Search for the cell housing the specified text and yield its [X, Y] center coordinate. 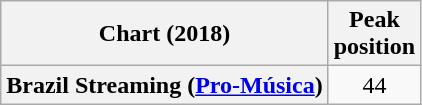
Brazil Streaming (Pro-Música) [164, 85]
44 [374, 85]
Peak position [374, 34]
Chart (2018) [164, 34]
